Provide the [x, y] coordinate of the cell's center where the given text is located.  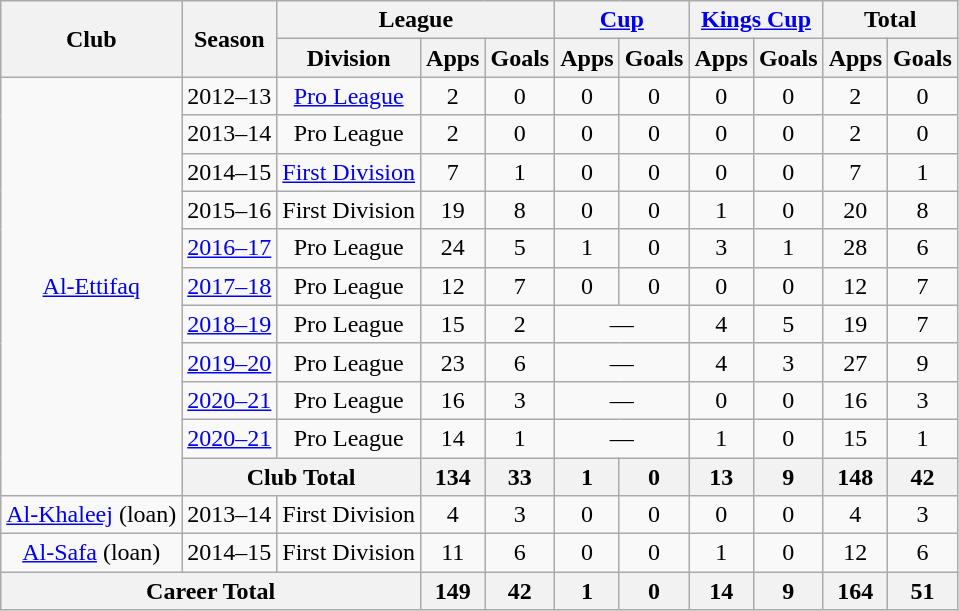
27 [855, 362]
164 [855, 591]
Season [230, 39]
28 [855, 248]
Club [92, 39]
Al-Ettifaq [92, 286]
20 [855, 210]
33 [520, 477]
23 [453, 362]
Division [349, 58]
2017–18 [230, 286]
24 [453, 248]
Cup [622, 20]
2015–16 [230, 210]
Career Total [211, 591]
2019–20 [230, 362]
Kings Cup [756, 20]
2016–17 [230, 248]
Total [890, 20]
134 [453, 477]
Al-Khaleej (loan) [92, 515]
Club Total [302, 477]
149 [453, 591]
51 [923, 591]
Al-Safa (loan) [92, 553]
11 [453, 553]
2012–13 [230, 96]
13 [721, 477]
148 [855, 477]
League [416, 20]
2018–19 [230, 324]
